Find where the given text appears and provide that cell's center as (X, Y) coordinate. 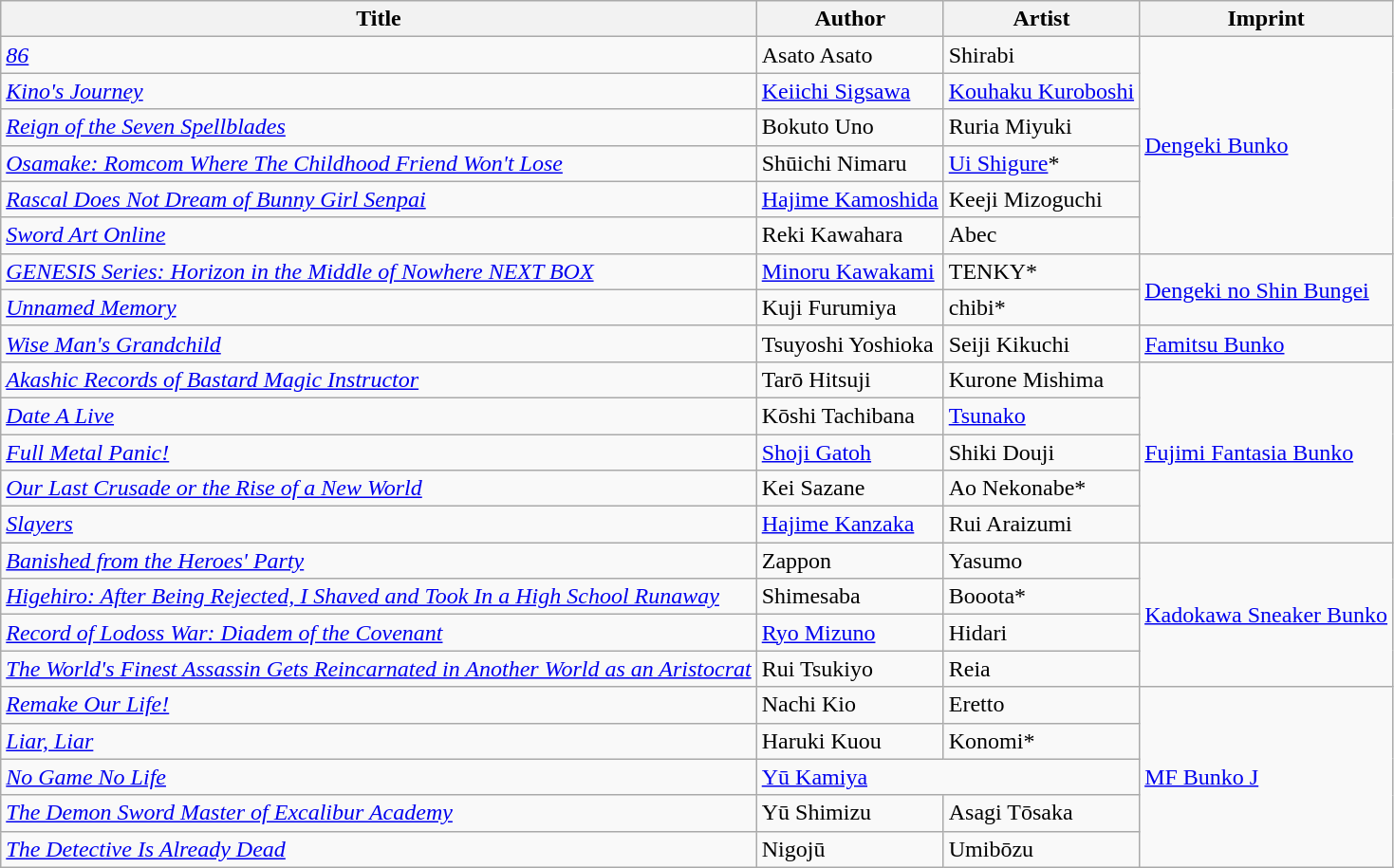
TENKY* (1041, 271)
Fujimi Fantasia Bunko (1266, 452)
Umibōzu (1041, 849)
Dengeki Bunko (1266, 145)
Reia (1041, 669)
Ui Shigure* (1041, 163)
Title (379, 19)
Hajime Kanzaka (850, 525)
Minoru Kawakami (850, 271)
Seiji Kikuchi (1041, 343)
Kei Sazane (850, 489)
Kurone Mishima (1041, 379)
Kino's Journey (379, 91)
Kōshi Tachibana (850, 416)
Remake Our Life! (379, 705)
GENESIS Series: Horizon in the Middle of Nowhere NEXT BOX (379, 271)
Hajime Kamoshida (850, 199)
Yū Shimizu (850, 813)
Wise Man's Grandchild (379, 343)
Our Last Crusade or the Rise of a New World (379, 489)
Hidari (1041, 633)
Slayers (379, 525)
Rascal Does Not Dream of Bunny Girl Senpai (379, 199)
Date A Live (379, 416)
The Detective Is Already Dead (379, 849)
Shimesaba (850, 597)
Booota* (1041, 597)
Zappon (850, 561)
Banished from the Heroes' Party (379, 561)
Kouhaku Kuroboshi (1041, 91)
Eretto (1041, 705)
Shiki Douji (1041, 452)
The Demon Sword Master of Excalibur Academy (379, 813)
Haruki Kuou (850, 741)
chibi* (1041, 307)
Asato Asato (850, 55)
Famitsu Bunko (1266, 343)
Bokuto Uno (850, 127)
Nachi Kio (850, 705)
Unnamed Memory (379, 307)
Artist (1041, 19)
Osamake: Romcom Where The Childhood Friend Won't Lose (379, 163)
Full Metal Panic! (379, 452)
Konomi* (1041, 741)
Asagi Tōsaka (1041, 813)
Shirabi (1041, 55)
Liar, Liar (379, 741)
Ruria Miyuki (1041, 127)
Keeji Mizoguchi (1041, 199)
Imprint (1266, 19)
The World's Finest Assassin Gets Reincarnated in Another World as an Aristocrat (379, 669)
Akashic Records of Bastard Magic Instructor (379, 379)
Rui Araizumi (1041, 525)
Yū Kamiya (947, 777)
Kadokawa Sneaker Bunko (1266, 615)
Keiichi Sigsawa (850, 91)
Abec (1041, 235)
Tarō Hitsuji (850, 379)
Author (850, 19)
Ao Nekonabe* (1041, 489)
Shoji Gatoh (850, 452)
Sword Art Online (379, 235)
Kuji Furumiya (850, 307)
Reki Kawahara (850, 235)
Tsuyoshi Yoshioka (850, 343)
Yasumo (1041, 561)
Reign of the Seven Spellblades (379, 127)
Tsunako (1041, 416)
Dengeki no Shin Bungei (1266, 289)
No Game No Life (379, 777)
Nigojū (850, 849)
Ryo Mizuno (850, 633)
Shūichi Nimaru (850, 163)
Higehiro: After Being Rejected, I Shaved and Took In a High School Runaway (379, 597)
MF Bunko J (1266, 777)
Record of Lodoss War: Diadem of the Covenant (379, 633)
Rui Tsukiyo (850, 669)
86 (379, 55)
